Provide the (X, Y) coordinate of the cell's center where the given text is located.  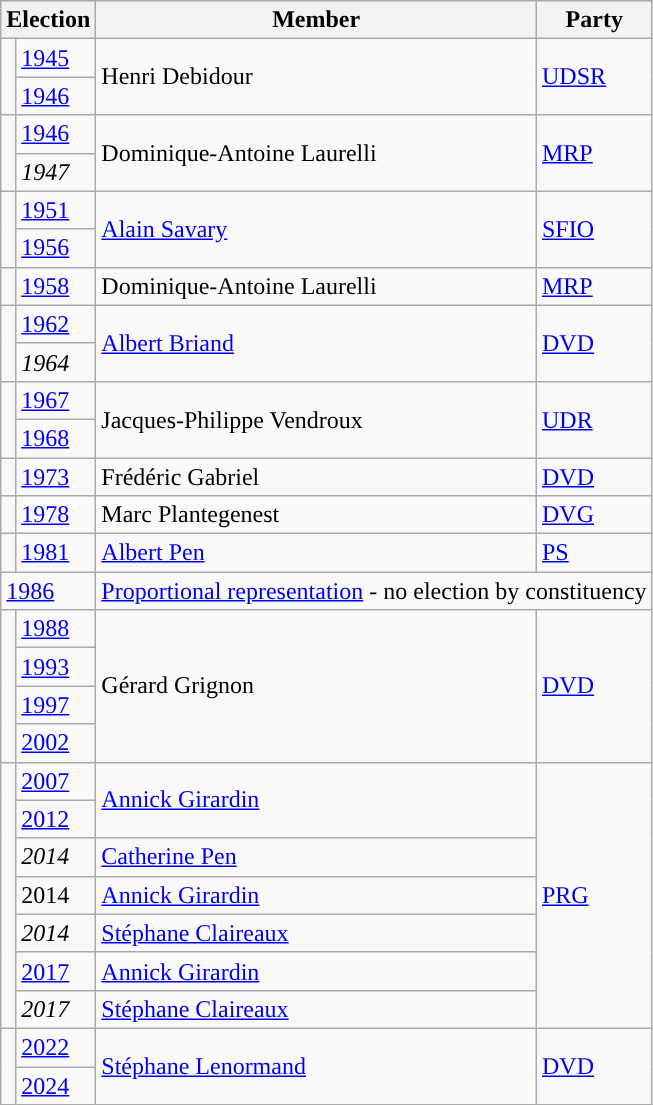
Alain Savary (316, 229)
Henri Debidour (316, 77)
2022 (56, 1047)
1947 (56, 172)
Member (316, 20)
1988 (56, 629)
Catherine Pen (316, 857)
SFIO (594, 229)
1968 (56, 438)
1962 (56, 324)
Party (594, 20)
Marc Plantegenest (316, 515)
UDR (594, 419)
1945 (56, 58)
PS (594, 553)
1964 (56, 362)
1958 (56, 286)
1973 (56, 477)
2007 (56, 781)
1997 (56, 705)
UDSR (594, 77)
Albert Pen (316, 553)
1993 (56, 667)
2024 (56, 1085)
1978 (56, 515)
1951 (56, 210)
1956 (56, 248)
DVG (594, 515)
Jacques-Philippe Vendroux (316, 419)
1967 (56, 400)
Gérard Grignon (316, 686)
Frédéric Gabriel (316, 477)
PRG (594, 895)
2002 (56, 743)
Stéphane Lenormand (316, 1066)
Election (48, 20)
2012 (56, 819)
1986 (48, 591)
Proportional representation - no election by constituency (374, 591)
1981 (56, 553)
Albert Briand (316, 343)
